Determine the [X, Y] coordinate at the center of the cell enclosing the given text.  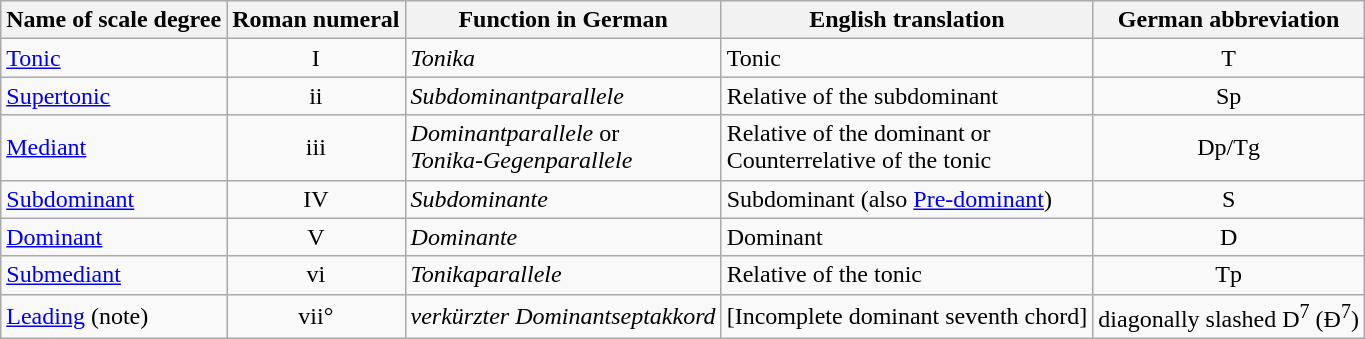
T [1229, 58]
vi [316, 275]
Tp [1229, 275]
Mediant [114, 148]
vii° [316, 316]
Submediant [114, 275]
Relative of the dominant or Counterrelative of the tonic [907, 148]
Name of scale degree [114, 20]
Subdominant [114, 199]
German abbreviation [1229, 20]
ii [316, 96]
diagonally slashed D7 (Đ7) [1229, 316]
Subdominantparallele [563, 96]
Dp/Tg [1229, 148]
[Incomplete dominant seventh chord] [907, 316]
Function in German [563, 20]
Subdominante [563, 199]
Supertonic [114, 96]
English translation [907, 20]
Leading (note) [114, 316]
Sp [1229, 96]
Dominante [563, 237]
IV [316, 199]
Subdominant (also Pre-dominant) [907, 199]
Relative of the subdominant [907, 96]
Dominantparallele or Tonika-Gegenparallele [563, 148]
iii [316, 148]
verkürzter Dominantseptakkord [563, 316]
Tonikaparallele [563, 275]
V [316, 237]
Tonika [563, 58]
S [1229, 199]
Relative of the tonic [907, 275]
D [1229, 237]
Roman numeral [316, 20]
I [316, 58]
